Pinpoint the cell where the given text exists, returning its (x, y) midpoint coordinate. 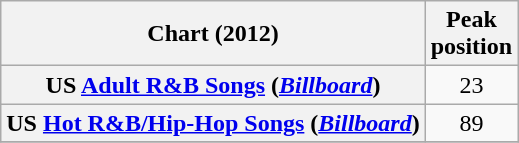
Chart (2012) (213, 34)
US Adult R&B Songs (Billboard) (213, 85)
Peakposition (471, 34)
23 (471, 85)
US Hot R&B/Hip-Hop Songs (Billboard) (213, 123)
89 (471, 123)
